Output the (x, y) coordinate of the center of the cell containing the given text.  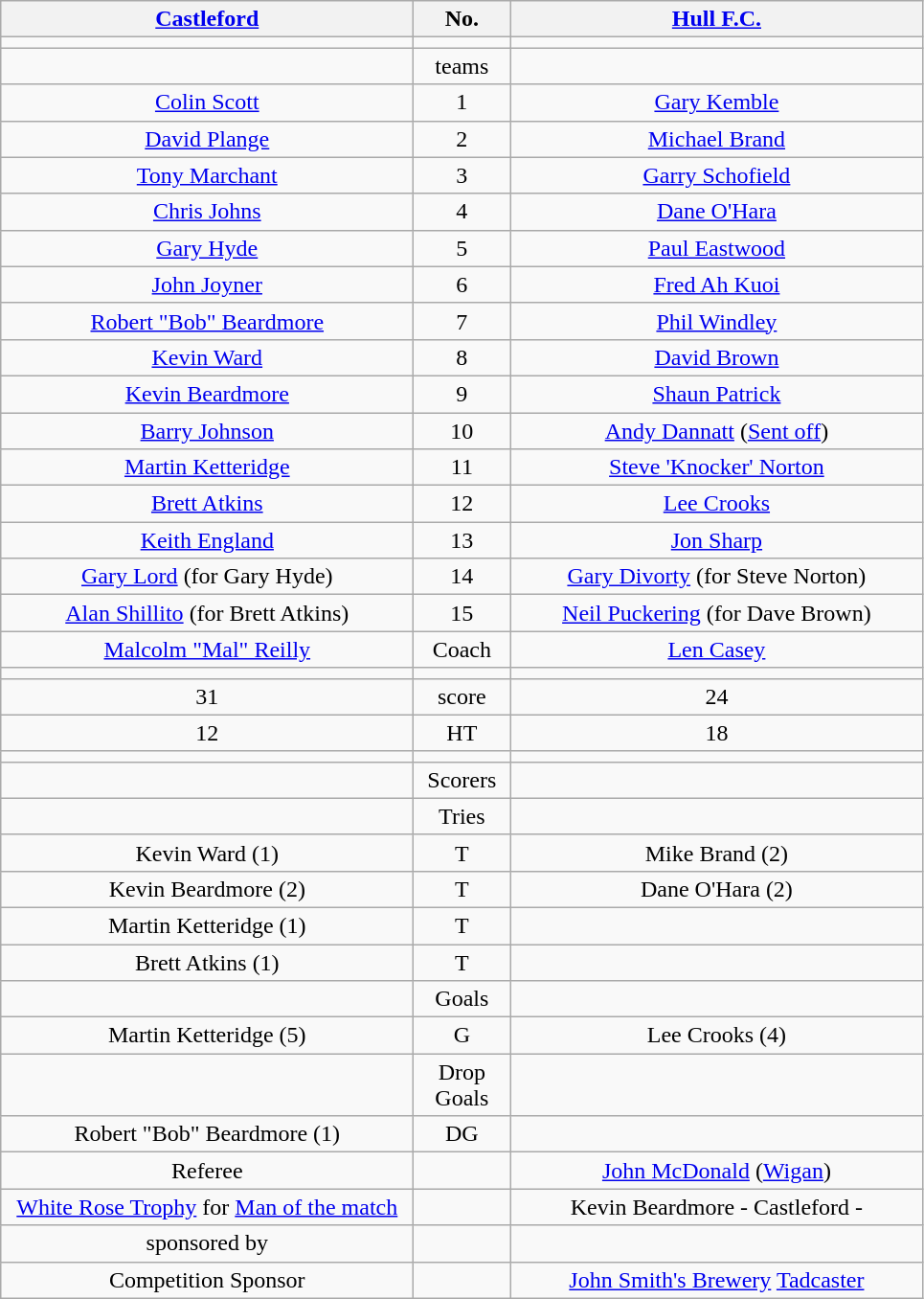
Neil Puckering (for Dave Brown) (716, 613)
Kevin Beardmore (2) (207, 889)
White Rose Trophy for Man of the match (207, 1207)
Martin Ketteridge (5) (207, 1036)
sponsored by (207, 1243)
Martin Ketteridge (1) (207, 925)
David Plange (207, 139)
Lee Crooks (716, 504)
Referee (207, 1171)
Dane O'Hara (716, 212)
John Smith's Brewery Tadcaster (716, 1280)
Robert "Bob" Beardmore (1) (207, 1134)
7 (462, 321)
4 (462, 212)
2 (462, 139)
Fred Ah Kuoi (716, 285)
Lee Crooks (4) (716, 1036)
Kevin Ward (207, 357)
Kevin Beardmore - Castleford - (716, 1207)
Competition Sponsor (207, 1280)
score (462, 696)
Kevin Beardmore (207, 394)
5 (462, 248)
Alan Shillito (for Brett Atkins) (207, 613)
Phil Windley (716, 321)
Gary Lord (for Gary Hyde) (207, 577)
Shaun Patrick (716, 394)
John Joyner (207, 285)
9 (462, 394)
14 (462, 577)
Tries (462, 816)
Andy Dannatt (Sent off) (716, 430)
Kevin Ward (1) (207, 853)
8 (462, 357)
Robert "Bob" Beardmore (207, 321)
18 (716, 733)
HT (462, 733)
Scorers (462, 780)
Chris Johns (207, 212)
3 (462, 175)
Goals (462, 999)
13 (462, 540)
6 (462, 285)
Gary Hyde (207, 248)
Brett Atkins (1) (207, 963)
15 (462, 613)
Garry Schofield (716, 175)
Colin Scott (207, 103)
Gary Kemble (716, 103)
Barry Johnson (207, 430)
Dane O'Hara (2) (716, 889)
Keith England (207, 540)
10 (462, 430)
Steve 'Knocker' Norton (716, 467)
1 (462, 103)
David Brown (716, 357)
Michael Brand (716, 139)
24 (716, 696)
Drop Goals (462, 1084)
John McDonald (Wigan) (716, 1171)
Hull F.C. (716, 19)
Len Casey (716, 649)
Tony Marchant (207, 175)
No. (462, 19)
Martin Ketteridge (207, 467)
DG (462, 1134)
Gary Divorty (for Steve Norton) (716, 577)
teams (462, 66)
Paul Eastwood (716, 248)
31 (207, 696)
Castleford (207, 19)
Brett Atkins (207, 504)
Coach (462, 649)
11 (462, 467)
Malcolm "Mal" Reilly (207, 649)
Mike Brand (2) (716, 853)
Jon Sharp (716, 540)
G (462, 1036)
